Determine the (x, y) coordinate at the center of the cell enclosing the given text.  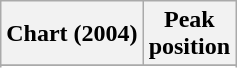
Chart (2004) (72, 34)
Peak position (189, 34)
